Pinpoint the cell where the given text exists, returning its (x, y) midpoint coordinate. 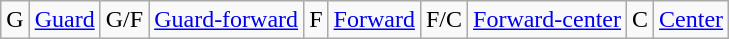
F (316, 20)
F/C (444, 20)
Center (692, 20)
G (15, 20)
G/F (124, 20)
Guard (64, 20)
Forward (374, 20)
C (640, 20)
Forward-center (548, 20)
Guard-forward (226, 20)
